For the text-containing cell, return its midpoint in [X, Y] coordinate format. 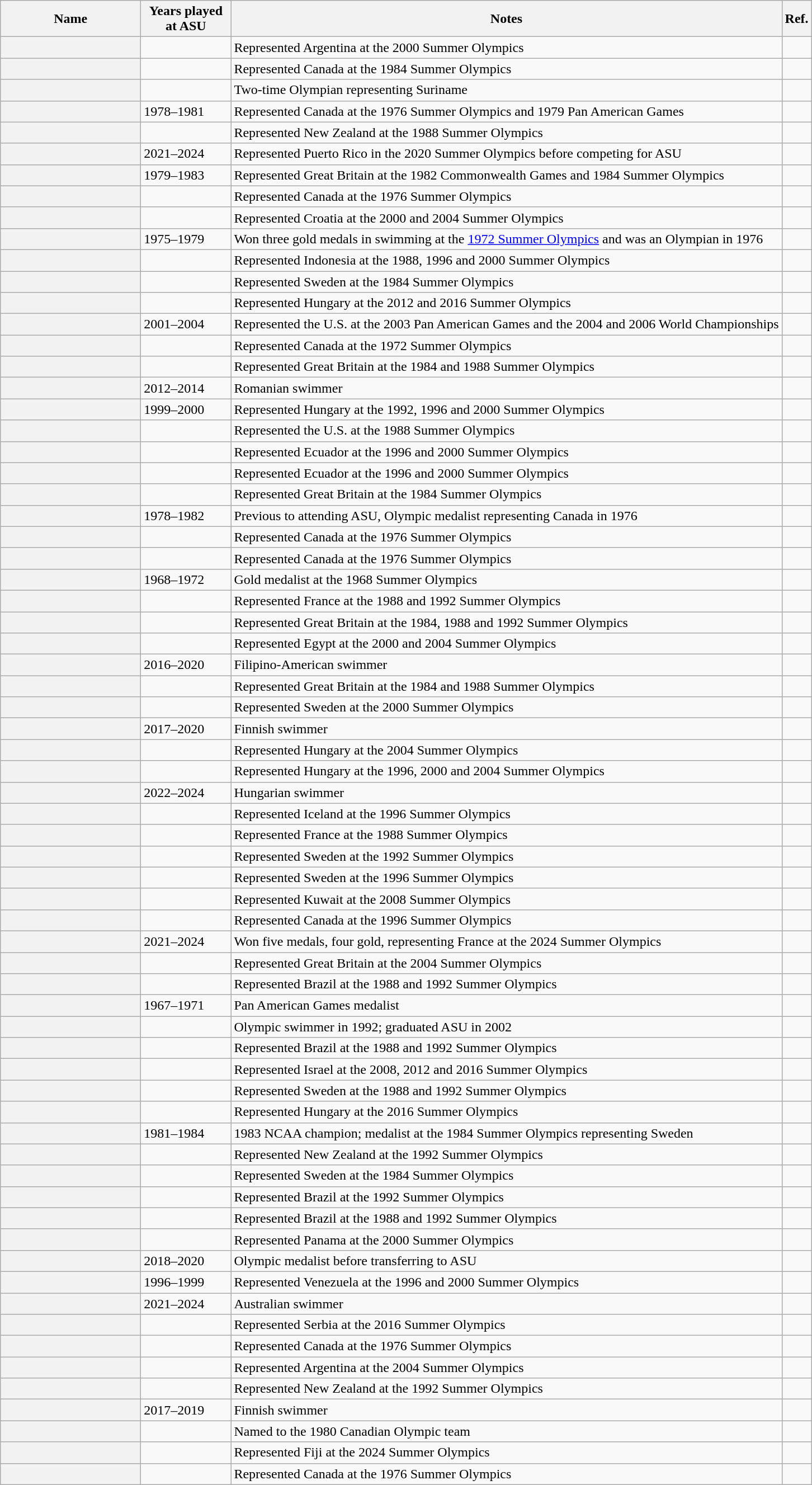
1996–1999 [186, 1282]
Olympic medalist before transferring to ASU [507, 1261]
Represented Canada at the 1972 Summer Olympics [507, 346]
2018–2020 [186, 1261]
Represented Great Britain at the 2004 Summer Olympics [507, 963]
Represented Israel at the 2008, 2012 and 2016 Summer Olympics [507, 1069]
1983 NCAA champion; medalist at the 1984 Summer Olympics representing Sweden [507, 1133]
Won three gold medals in swimming at the 1972 Summer Olympics and was an Olympian in 1976 [507, 239]
Represented Venezuela at the 1996 and 2000 Summer Olympics [507, 1282]
Hungarian swimmer [507, 793]
1979–1983 [186, 175]
1978–1982 [186, 516]
Represented Kuwait at the 2008 Summer Olympics [507, 899]
Two-time Olympian representing Suriname [507, 90]
Represented Sweden at the 1996 Summer Olympics [507, 878]
Represented Croatia at the 2000 and 2004 Summer Olympics [507, 218]
Represented Great Britain at the 1984, 1988 and 1992 Summer Olympics [507, 623]
Pan American Games medalist [507, 1006]
1981–1984 [186, 1133]
Notes [507, 19]
Won five medals, four gold, representing France at the 2024 Summer Olympics [507, 941]
Gold medalist at the 1968 Summer Olympics [507, 579]
Represented Puerto Rico in the 2020 Summer Olympics before competing for ASU [507, 154]
Represented Fiji at the 2024 Summer Olympics [507, 1453]
2022–2024 [186, 793]
2017–2020 [186, 729]
2012–2014 [186, 388]
Represented Egypt at the 2000 and 2004 Summer Olympics [507, 644]
Australian swimmer [507, 1304]
Represented Hungary at the 2016 Summer Olympics [507, 1112]
Represented Hungary at the 1992, 1996 and 2000 Summer Olympics [507, 409]
2017–2019 [186, 1410]
Represented Great Britain at the 1984 Summer Olympics [507, 494]
Named to the 1980 Canadian Olympic team [507, 1431]
Represented Hungary at the 1996, 2000 and 2004 Summer Olympics [507, 771]
Represented Canada at the 1984 Summer Olympics [507, 69]
Represented Sweden at the 1988 and 1992 Summer Olympics [507, 1091]
Filipino-American swimmer [507, 665]
Represented Great Britain at the 1982 Commonwealth Games and 1984 Summer Olympics [507, 175]
Represented Hungary at the 2004 Summer Olympics [507, 750]
Represented Argentina at the 2000 Summer Olympics [507, 48]
Represented Sweden at the 1992 Summer Olympics [507, 856]
Represented Hungary at the 2012 and 2016 Summer Olympics [507, 303]
1975–1979 [186, 239]
Represented Indonesia at the 1988, 1996 and 2000 Summer Olympics [507, 260]
1999–2000 [186, 409]
1968–1972 [186, 579]
Represented Canada at the 1976 Summer Olympics and 1979 Pan American Games [507, 111]
Represented Iceland at the 1996 Summer Olympics [507, 814]
Represented France at the 1988 Summer Olympics [507, 835]
Romanian swimmer [507, 388]
Represented the U.S. at the 2003 Pan American Games and the 2004 and 2006 World Championships [507, 324]
Represented Canada at the 1996 Summer Olympics [507, 920]
Represented New Zealand at the 1988 Summer Olympics [507, 133]
Represented Argentina at the 2004 Summer Olympics [507, 1368]
Represented France at the 1988 and 1992 Summer Olympics [507, 601]
Represented Panama at the 2000 Summer Olympics [507, 1239]
Name [70, 19]
Ref. [796, 19]
Olympic swimmer in 1992; graduated ASU in 2002 [507, 1027]
2001–2004 [186, 324]
Represented Brazil at the 1992 Summer Olympics [507, 1197]
Represented Serbia at the 2016 Summer Olympics [507, 1325]
1967–1971 [186, 1006]
2016–2020 [186, 665]
Years played at ASU [186, 19]
1978–1981 [186, 111]
Represented Sweden at the 2000 Summer Olympics [507, 708]
Represented the U.S. at the 1988 Summer Olympics [507, 431]
Previous to attending ASU, Olympic medalist representing Canada in 1976 [507, 516]
